From the cell containing the given text, extract its center point as (X, Y) coordinate. 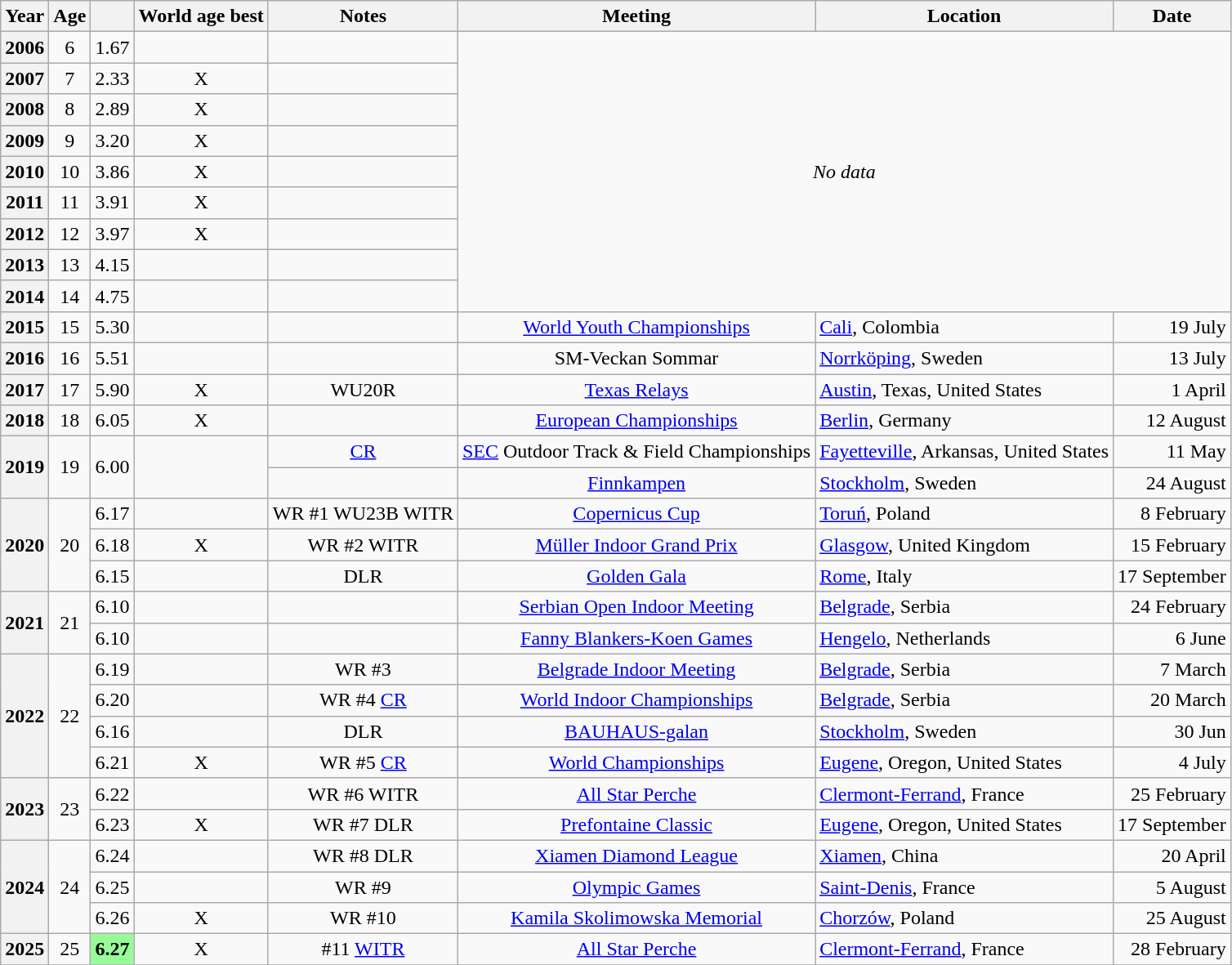
2020 (25, 545)
6.19 (113, 669)
2023 (25, 809)
WR #2 WITR (363, 545)
WR #3 (363, 669)
2019 (25, 467)
Copernicus Cup (636, 514)
13 (70, 265)
2009 (25, 141)
2016 (25, 358)
Olympic Games (636, 887)
Notes (363, 16)
1 April (1172, 390)
6.16 (113, 731)
WR #4 CR (363, 700)
19 (70, 467)
3.20 (113, 141)
Texas Relays (636, 390)
5 August (1172, 887)
5.90 (113, 390)
13 July (1172, 358)
WR #8 DLR (363, 856)
SM-Veckan Sommar (636, 358)
8 February (1172, 514)
6.18 (113, 545)
2007 (25, 78)
2018 (25, 421)
12 August (1172, 421)
2012 (25, 234)
Serbian Open Indoor Meeting (636, 607)
Date (1172, 16)
CR (363, 452)
World age best (201, 16)
Finnkampen (636, 483)
World Championships (636, 762)
2.33 (113, 78)
4 July (1172, 762)
6 (70, 47)
17 (70, 390)
Müller Indoor Grand Prix (636, 545)
1.67 (113, 47)
25 (70, 949)
6.00 (113, 467)
24 February (1172, 607)
Belgrade Indoor Meeting (636, 669)
7 March (1172, 669)
Rome, Italy (964, 576)
6.27 (113, 949)
Prefontaine Classic (636, 824)
2010 (25, 172)
Golden Gala (636, 576)
#11 WITR (363, 949)
19 July (1172, 327)
6.17 (113, 514)
6.21 (113, 762)
World Indoor Championships (636, 700)
2021 (25, 623)
10 (70, 172)
20 March (1172, 700)
3.97 (113, 234)
Berlin, Germany (964, 421)
8 (70, 109)
2013 (25, 265)
European Championships (636, 421)
2025 (25, 949)
6.23 (113, 824)
2008 (25, 109)
Xiamen, China (964, 856)
Fayetteville, Arkansas, United States (964, 452)
5.30 (113, 327)
6.05 (113, 421)
Age (70, 16)
WR #10 (363, 918)
Cali, Colombia (964, 327)
30 Jun (1172, 731)
24 August (1172, 483)
Xiamen Diamond League (636, 856)
SEC Outdoor Track & Field Championships (636, 452)
16 (70, 358)
15 February (1172, 545)
2006 (25, 47)
3.91 (113, 203)
11 (70, 203)
WR #5 CR (363, 762)
4.15 (113, 265)
2011 (25, 203)
14 (70, 296)
15 (70, 327)
Chorzów, Poland (964, 918)
WR #7 DLR (363, 824)
Hengelo, Netherlands (964, 638)
7 (70, 78)
12 (70, 234)
6.26 (113, 918)
6.20 (113, 700)
Austin, Texas, United States (964, 390)
Toruń, Poland (964, 514)
WR #6 WITR (363, 793)
2015 (25, 327)
3.86 (113, 172)
2014 (25, 296)
Kamila Skolimowska Memorial (636, 918)
9 (70, 141)
6 June (1172, 638)
Meeting (636, 16)
25 August (1172, 918)
World Youth Championships (636, 327)
20 (70, 545)
22 (70, 716)
Year (25, 16)
Glasgow, United Kingdom (964, 545)
28 February (1172, 949)
WU20R (363, 390)
25 February (1172, 793)
Norrköping, Sweden (964, 358)
No data (844, 172)
6.25 (113, 887)
21 (70, 623)
Location (964, 16)
6.15 (113, 576)
2017 (25, 390)
WR #1 WU23B WITR (363, 514)
11 May (1172, 452)
6.22 (113, 793)
Saint-Denis, France (964, 887)
20 April (1172, 856)
2024 (25, 887)
2.89 (113, 109)
WR #9 (363, 887)
2022 (25, 716)
23 (70, 809)
5.51 (113, 358)
BAUHAUS-galan (636, 731)
4.75 (113, 296)
24 (70, 887)
Fanny Blankers-Koen Games (636, 638)
6.24 (113, 856)
18 (70, 421)
